From the cell containing the given text, extract its center point as (x, y) coordinate. 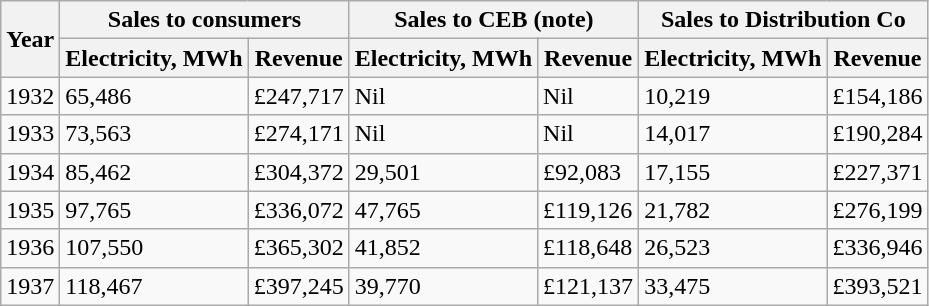
39,770 (443, 286)
73,563 (154, 134)
1937 (30, 286)
£304,372 (298, 172)
£190,284 (878, 134)
£227,371 (878, 172)
1936 (30, 248)
14,017 (733, 134)
85,462 (154, 172)
£365,302 (298, 248)
47,765 (443, 210)
65,486 (154, 96)
£121,137 (588, 286)
21,782 (733, 210)
10,219 (733, 96)
£247,717 (298, 96)
£118,648 (588, 248)
£274,171 (298, 134)
Year (30, 39)
17,155 (733, 172)
Sales to consumers (204, 20)
1932 (30, 96)
1935 (30, 210)
33,475 (733, 286)
26,523 (733, 248)
118,467 (154, 286)
£336,072 (298, 210)
£397,245 (298, 286)
£92,083 (588, 172)
£393,521 (878, 286)
97,765 (154, 210)
£336,946 (878, 248)
Sales to CEB (note) (494, 20)
1934 (30, 172)
£154,186 (878, 96)
41,852 (443, 248)
£119,126 (588, 210)
Sales to Distribution Co (784, 20)
29,501 (443, 172)
107,550 (154, 248)
£276,199 (878, 210)
1933 (30, 134)
